Provide the (X, Y) coordinate of the cell's center where the given text is located.  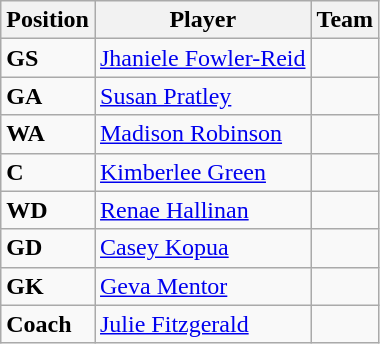
Coach (48, 324)
Player (202, 20)
Team (345, 20)
GD (48, 248)
GA (48, 96)
C (48, 172)
WA (48, 134)
Position (48, 20)
Casey Kopua (202, 248)
GK (48, 286)
Madison Robinson (202, 134)
Julie Fitzgerald (202, 324)
WD (48, 210)
Geva Mentor (202, 286)
Jhaniele Fowler-Reid (202, 58)
Kimberlee Green (202, 172)
GS (48, 58)
Susan Pratley (202, 96)
Renae Hallinan (202, 210)
